Return the (X, Y) coordinate for the center point of the cell that contains the specified text.  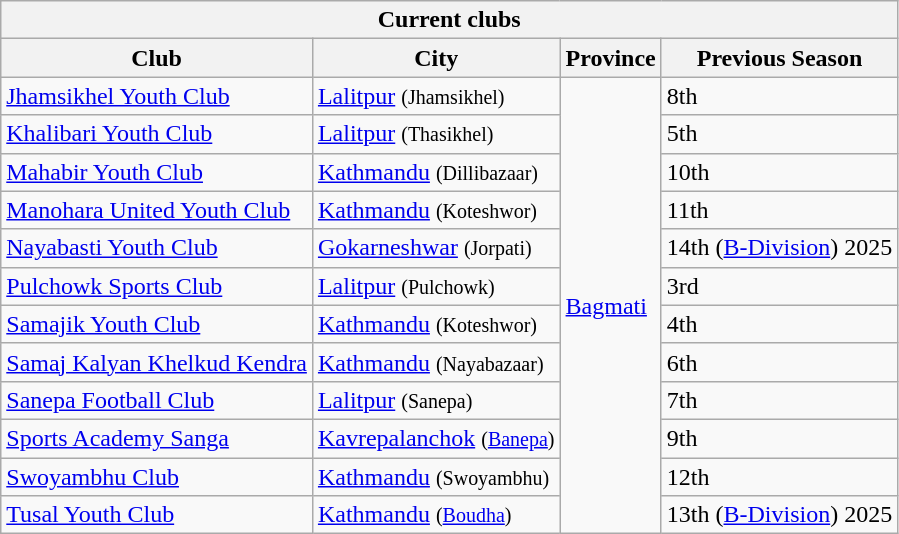
Sanepa Football Club (157, 400)
Club (157, 58)
Swoyambhu Club (157, 477)
12th (779, 477)
Samaj Kalyan Khelkud Kendra (157, 362)
14th (B-Division) 2025 (779, 248)
Bagmati (610, 306)
8th (779, 96)
Nayabasti Youth Club (157, 248)
Gokarneshwar (Jorpati) (436, 248)
Jhamsikhel Youth Club (157, 96)
Tusal Youth Club (157, 515)
6th (779, 362)
City (436, 58)
Lalitpur (Sanepa) (436, 400)
Lalitpur (Pulchowk) (436, 286)
Current clubs (450, 20)
Kavrepalanchok (Banepa) (436, 438)
5th (779, 134)
Kathmandu (Swoyambhu) (436, 477)
Manohara United Youth Club (157, 210)
11th (779, 210)
13th (B-Division) 2025 (779, 515)
3rd (779, 286)
Mahabir Youth Club (157, 172)
Kathmandu (Nayabazaar) (436, 362)
Pulchowk Sports Club (157, 286)
9th (779, 438)
Samajik Youth Club (157, 324)
Sports Academy Sanga (157, 438)
Lalitpur (Thasikhel) (436, 134)
7th (779, 400)
Kathmandu (Boudha) (436, 515)
Previous Season (779, 58)
Lalitpur (Jhamsikhel) (436, 96)
Kathmandu (Dillibazaar) (436, 172)
4th (779, 324)
Khalibari Youth Club (157, 134)
10th (779, 172)
Province (610, 58)
